Extract the (X, Y) coordinate from the center of the cell holding the provided text.  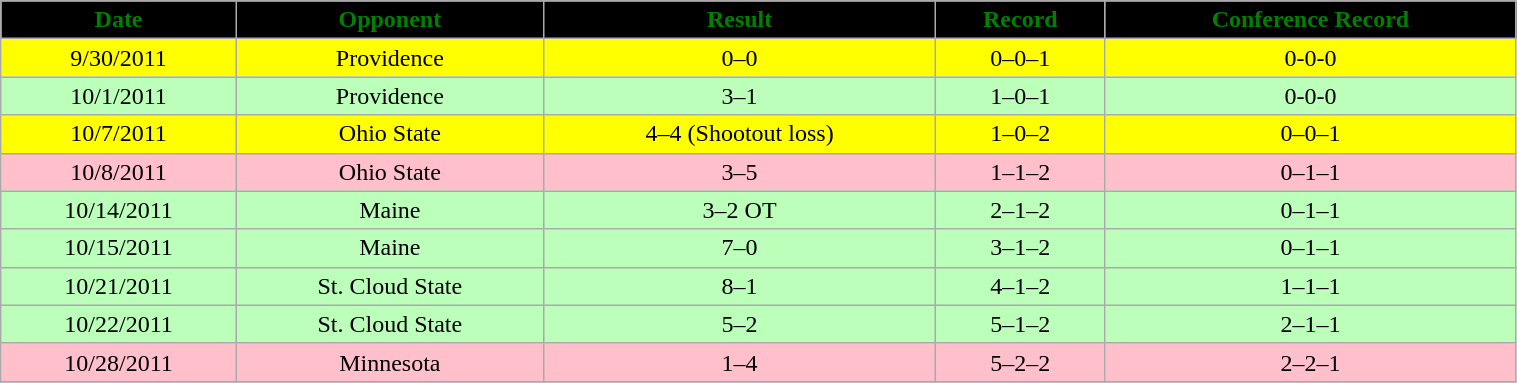
10/7/2011 (119, 134)
10/14/2011 (119, 210)
8–1 (739, 286)
10/22/2011 (119, 324)
5–1–2 (1020, 324)
10/1/2011 (119, 96)
9/30/2011 (119, 58)
10/8/2011 (119, 172)
Minnesota (390, 362)
Result (739, 20)
5–2–2 (1020, 362)
10/21/2011 (119, 286)
2–2–1 (1310, 362)
1–0–1 (1020, 96)
Date (119, 20)
10/15/2011 (119, 248)
Conference Record (1310, 20)
3–1 (739, 96)
4–4 (Shootout loss) (739, 134)
7–0 (739, 248)
3–2 OT (739, 210)
1–1–2 (1020, 172)
2–1–1 (1310, 324)
0–0 (739, 58)
1–4 (739, 362)
Record (1020, 20)
1–0–2 (1020, 134)
Opponent (390, 20)
3–1–2 (1020, 248)
4–1–2 (1020, 286)
1–1–1 (1310, 286)
5–2 (739, 324)
3–5 (739, 172)
10/28/2011 (119, 362)
2–1–2 (1020, 210)
